Extract the (X, Y) coordinate from the center of the cell holding the provided text.  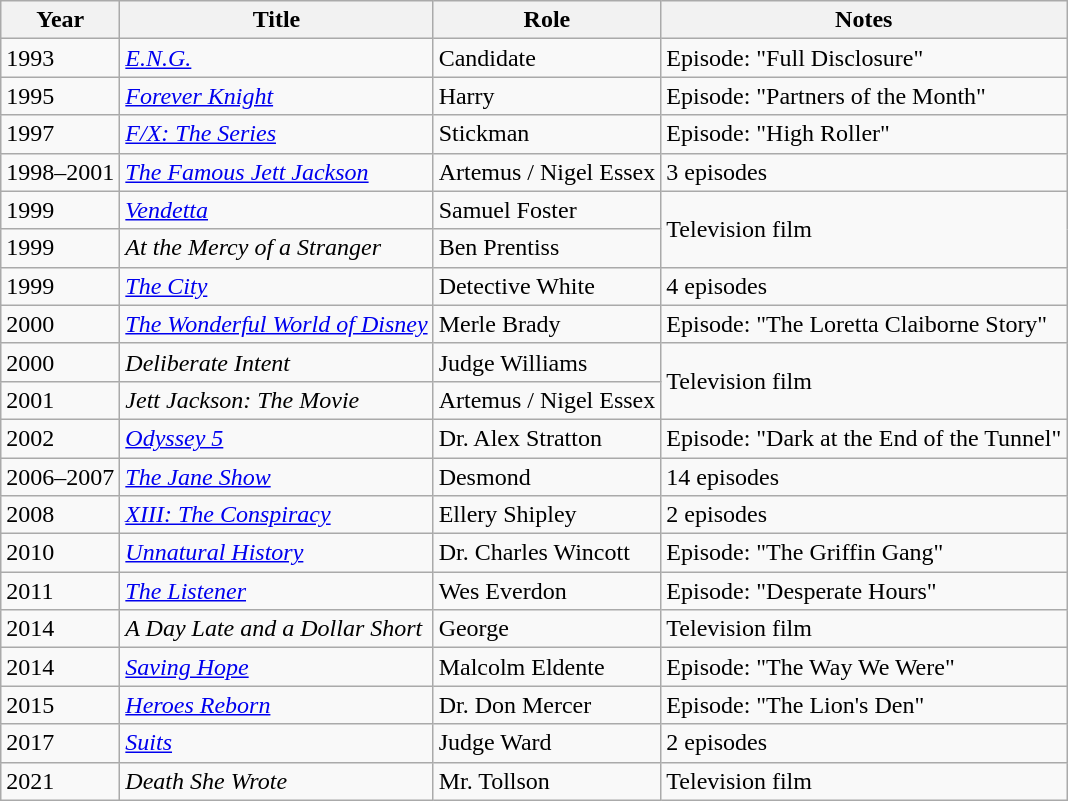
A Day Late and a Dollar Short (276, 629)
At the Mercy of a Stranger (276, 248)
Dr. Alex Stratton (547, 438)
Deliberate Intent (276, 362)
Vendetta (276, 210)
Episode: "The Griffin Gang" (864, 553)
George (547, 629)
Episode: "Dark at the End of the Tunnel" (864, 438)
Odyssey 5 (276, 438)
4 episodes (864, 286)
Role (547, 20)
Heroes Reborn (276, 705)
Wes Everdon (547, 591)
The City (276, 286)
Judge Ward (547, 743)
Merle Brady (547, 324)
1998–2001 (60, 172)
F/X: The Series (276, 134)
Judge Williams (547, 362)
Mr. Tollson (547, 781)
Unnatural History (276, 553)
Harry (547, 96)
The Listener (276, 591)
Candidate (547, 58)
2001 (60, 400)
Desmond (547, 477)
3 episodes (864, 172)
2002 (60, 438)
E.N.G. (276, 58)
Episode: "Desperate Hours" (864, 591)
The Wonderful World of Disney (276, 324)
Death She Wrote (276, 781)
The Jane Show (276, 477)
Title (276, 20)
Malcolm Eldente (547, 667)
1995 (60, 96)
Episode: "The Lion's Den" (864, 705)
Episode: "High Roller" (864, 134)
Dr. Don Mercer (547, 705)
Year (60, 20)
Episode: "Partners of the Month" (864, 96)
Detective White (547, 286)
Jett Jackson: The Movie (276, 400)
Dr. Charles Wincott (547, 553)
Saving Hope (276, 667)
2006–2007 (60, 477)
1997 (60, 134)
2010 (60, 553)
Suits (276, 743)
2017 (60, 743)
Stickman (547, 134)
Forever Knight (276, 96)
14 episodes (864, 477)
2021 (60, 781)
Notes (864, 20)
XIII: The Conspiracy (276, 515)
Ben Prentiss (547, 248)
Ellery Shipley (547, 515)
2008 (60, 515)
The Famous Jett Jackson (276, 172)
2011 (60, 591)
Episode: "The Way We Were" (864, 667)
Episode: "The Loretta Claiborne Story" (864, 324)
Episode: "Full Disclosure" (864, 58)
1993 (60, 58)
2015 (60, 705)
Samuel Foster (547, 210)
